Output the (x, y) coordinate of the center of the cell containing the given text.  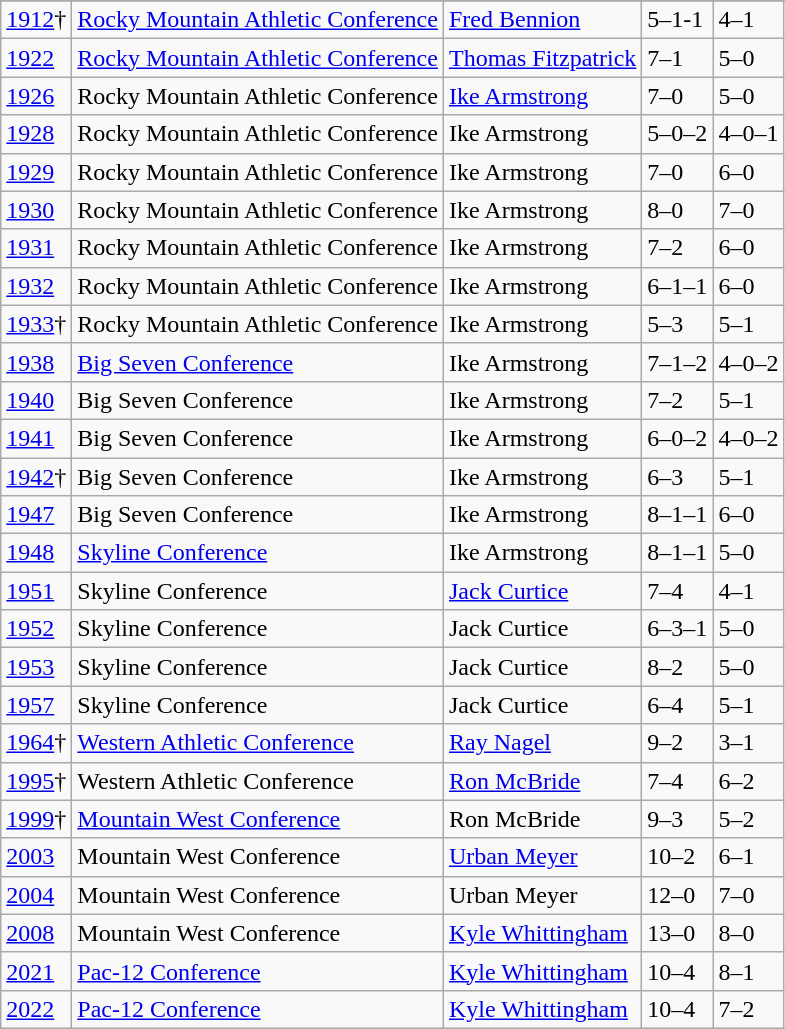
6–3 (678, 477)
1964† (36, 743)
1952 (36, 629)
1929 (36, 172)
2003 (36, 857)
1931 (36, 248)
Ray Nagel (542, 743)
12–0 (678, 895)
1947 (36, 515)
5–2 (748, 819)
5–0–2 (678, 134)
4–0–1 (748, 134)
1941 (36, 438)
6–4 (678, 705)
2004 (36, 895)
2022 (36, 1009)
1940 (36, 400)
2021 (36, 971)
7–1–2 (678, 362)
1922 (36, 58)
1953 (36, 667)
2008 (36, 933)
6–1 (748, 857)
9–3 (678, 819)
1951 (36, 591)
9–2 (678, 743)
13–0 (678, 933)
6–3–1 (678, 629)
5–1-1 (678, 20)
1995† (36, 781)
Thomas Fitzpatrick (542, 58)
1932 (36, 286)
7–1 (678, 58)
8–2 (678, 667)
6–2 (748, 781)
1912† (36, 20)
1930 (36, 210)
1957 (36, 705)
6–1–1 (678, 286)
10–2 (678, 857)
3–1 (748, 743)
6–0–2 (678, 438)
8–1 (748, 971)
Fred Bennion (542, 20)
5–3 (678, 324)
1942† (36, 477)
1928 (36, 134)
1926 (36, 96)
1948 (36, 553)
1938 (36, 362)
1933† (36, 324)
1999† (36, 819)
